Detect which cell encompasses the target text, then output its (X, Y) center coordinate. 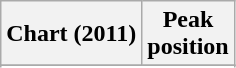
Chart (2011) (72, 34)
Peakposition (188, 34)
